From the cell containing the given text, extract its center point as (X, Y) coordinate. 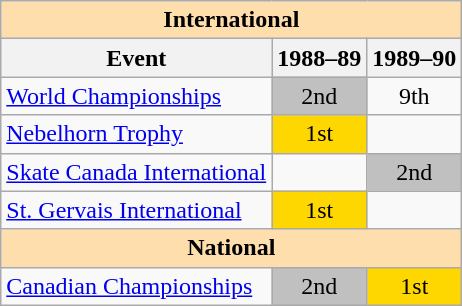
Nebelhorn Trophy (136, 134)
Skate Canada International (136, 172)
National (232, 248)
World Championships (136, 96)
St. Gervais International (136, 210)
International (232, 20)
Event (136, 58)
9th (414, 96)
Canadian Championships (136, 286)
1989–90 (414, 58)
1988–89 (320, 58)
